Provide the [X, Y] coordinate of the cell's center where the given text is located.  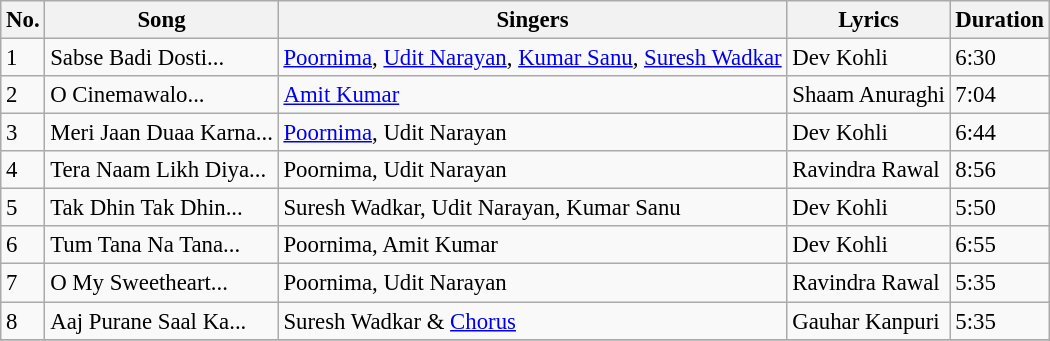
4 [23, 170]
Suresh Wadkar, Udit Narayan, Kumar Sanu [532, 208]
8 [23, 321]
Tera Naam Likh Diya... [162, 170]
5 [23, 208]
Gauhar Kanpuri [868, 321]
Aaj Purane Saal Ka... [162, 321]
Suresh Wadkar & Chorus [532, 321]
No. [23, 20]
6:55 [1000, 245]
O My Sweetheart... [162, 283]
Tum Tana Na Tana... [162, 245]
Amit Kumar [532, 95]
Meri Jaan Duaa Karna... [162, 133]
2 [23, 95]
7:04 [1000, 95]
Duration [1000, 20]
7 [23, 283]
Poornima, Amit Kumar [532, 245]
Sabse Badi Dosti... [162, 58]
Song [162, 20]
3 [23, 133]
Shaam Anuraghi [868, 95]
Poornima, Udit Narayan, Kumar Sanu, Suresh Wadkar [532, 58]
Tak Dhin Tak Dhin... [162, 208]
5:50 [1000, 208]
6 [23, 245]
6:30 [1000, 58]
Singers [532, 20]
8:56 [1000, 170]
6:44 [1000, 133]
Lyrics [868, 20]
O Cinemawalo... [162, 95]
1 [23, 58]
